Detect which cell encompasses the target text, then output its [x, y] center coordinate. 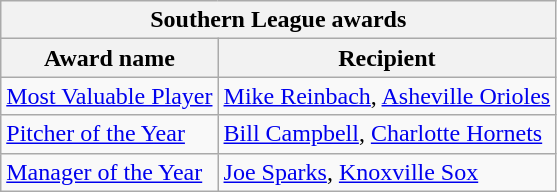
Most Valuable Player [110, 96]
Joe Sparks, Knoxville Sox [387, 172]
Award name [110, 58]
Recipient [387, 58]
Bill Campbell, Charlotte Hornets [387, 134]
Mike Reinbach, Asheville Orioles [387, 96]
Pitcher of the Year [110, 134]
Manager of the Year [110, 172]
Southern League awards [278, 20]
